Output the (X, Y) coordinate of the center of the cell containing the given text.  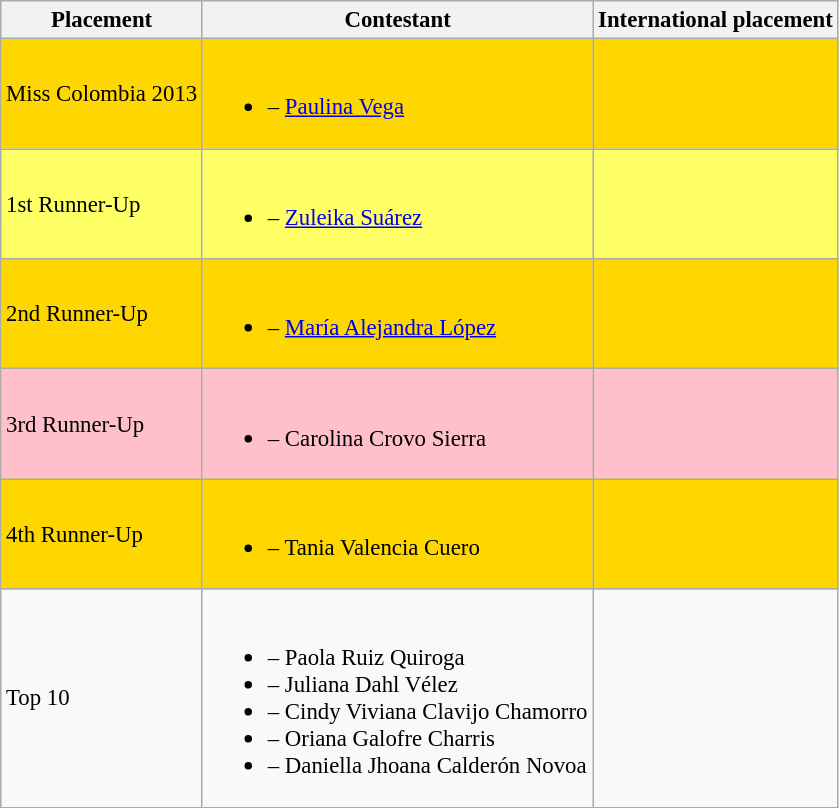
4th Runner-Up (102, 534)
– Zuleika Suárez (397, 204)
Miss Colombia 2013 (102, 94)
– Paulina Vega (397, 94)
Placement (102, 20)
– María Alejandra López (397, 314)
Top 10 (102, 698)
Contestant (397, 20)
1st Runner-Up (102, 204)
– Carolina Crovo Sierra (397, 424)
International placement (716, 20)
3rd Runner-Up (102, 424)
2nd Runner-Up (102, 314)
– Paola Ruiz Quiroga – Juliana Dahl Vélez – Cindy Viviana Clavijo Chamorro – Oriana Galofre Charris – Daniella Jhoana Calderón Novoa (397, 698)
– Tania Valencia Cuero (397, 534)
